Output the [x, y] coordinate of the center of the cell containing the given text.  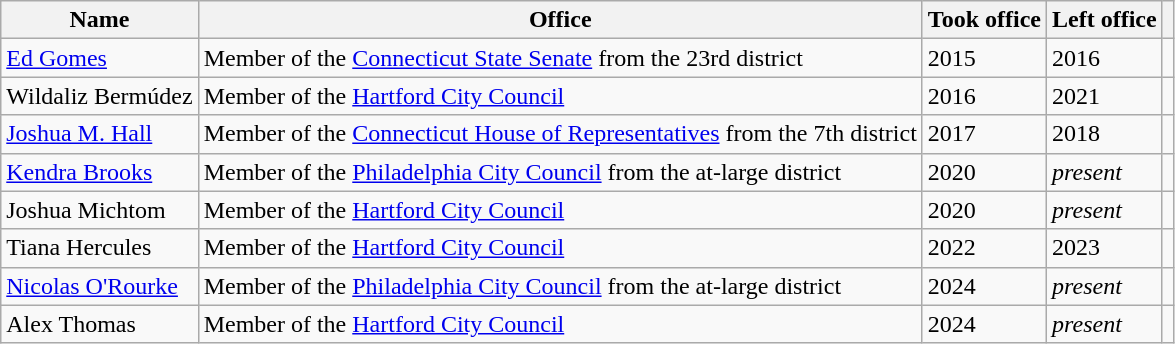
2023 [1105, 248]
Kendra Brooks [100, 172]
Joshua Michtom [100, 210]
2017 [984, 134]
2021 [1105, 96]
Nicolas O'Rourke [100, 286]
Wildaliz Bermúdez [100, 96]
Name [100, 20]
Ed Gomes [100, 58]
Tiana Hercules [100, 248]
2018 [1105, 134]
Member of the Connecticut House of Representatives from the 7th district [560, 134]
Took office [984, 20]
Office [560, 20]
Joshua M. Hall [100, 134]
Alex Thomas [100, 324]
Left office [1105, 20]
2022 [984, 248]
2015 [984, 58]
Member of the Connecticut State Senate from the 23rd district [560, 58]
